Provide the [X, Y] coordinate of the cell's center where the given text is located.  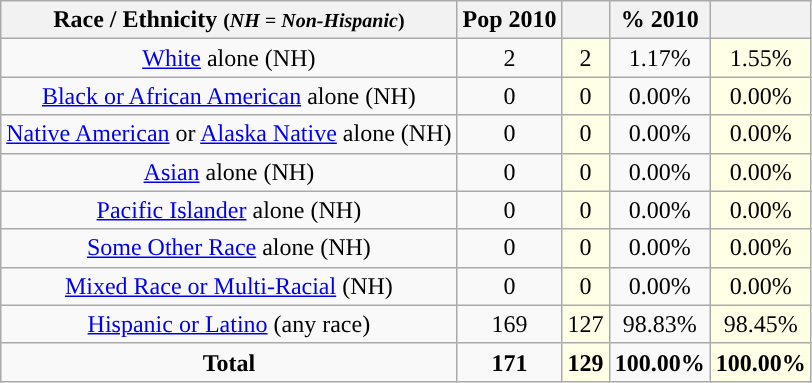
127 [586, 324]
Mixed Race or Multi-Racial (NH) [229, 286]
98.83% [660, 324]
Hispanic or Latino (any race) [229, 324]
Native American or Alaska Native alone (NH) [229, 134]
Total [229, 362]
White alone (NH) [229, 58]
Asian alone (NH) [229, 172]
Black or African American alone (NH) [229, 96]
169 [510, 324]
171 [510, 362]
98.45% [760, 324]
129 [586, 362]
Pacific Islander alone (NH) [229, 210]
1.55% [760, 58]
% 2010 [660, 20]
1.17% [660, 58]
Race / Ethnicity (NH = Non-Hispanic) [229, 20]
Some Other Race alone (NH) [229, 248]
Pop 2010 [510, 20]
